Identify which cell holds the provided text, then report its (x, y) central coordinate. 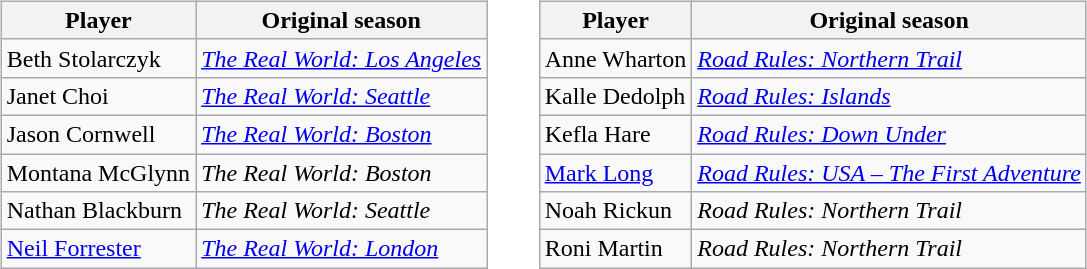
Neil Forrester (98, 249)
Kalle Dedolph (616, 96)
Mark Long (616, 173)
Road Rules: USA – The First Adventure (890, 173)
The Real World: London (342, 249)
Montana McGlynn (98, 173)
Kefla Hare (616, 134)
Janet Choi (98, 96)
Beth Stolarczyk (98, 58)
Road Rules: Down Under (890, 134)
Roni Martin (616, 249)
Road Rules: Islands (890, 96)
Anne Wharton (616, 58)
Noah Rickun (616, 211)
Nathan Blackburn (98, 211)
The Real World: Los Angeles (342, 58)
Jason Cornwell (98, 134)
